Search for the cell housing the specified text and yield its [x, y] center coordinate. 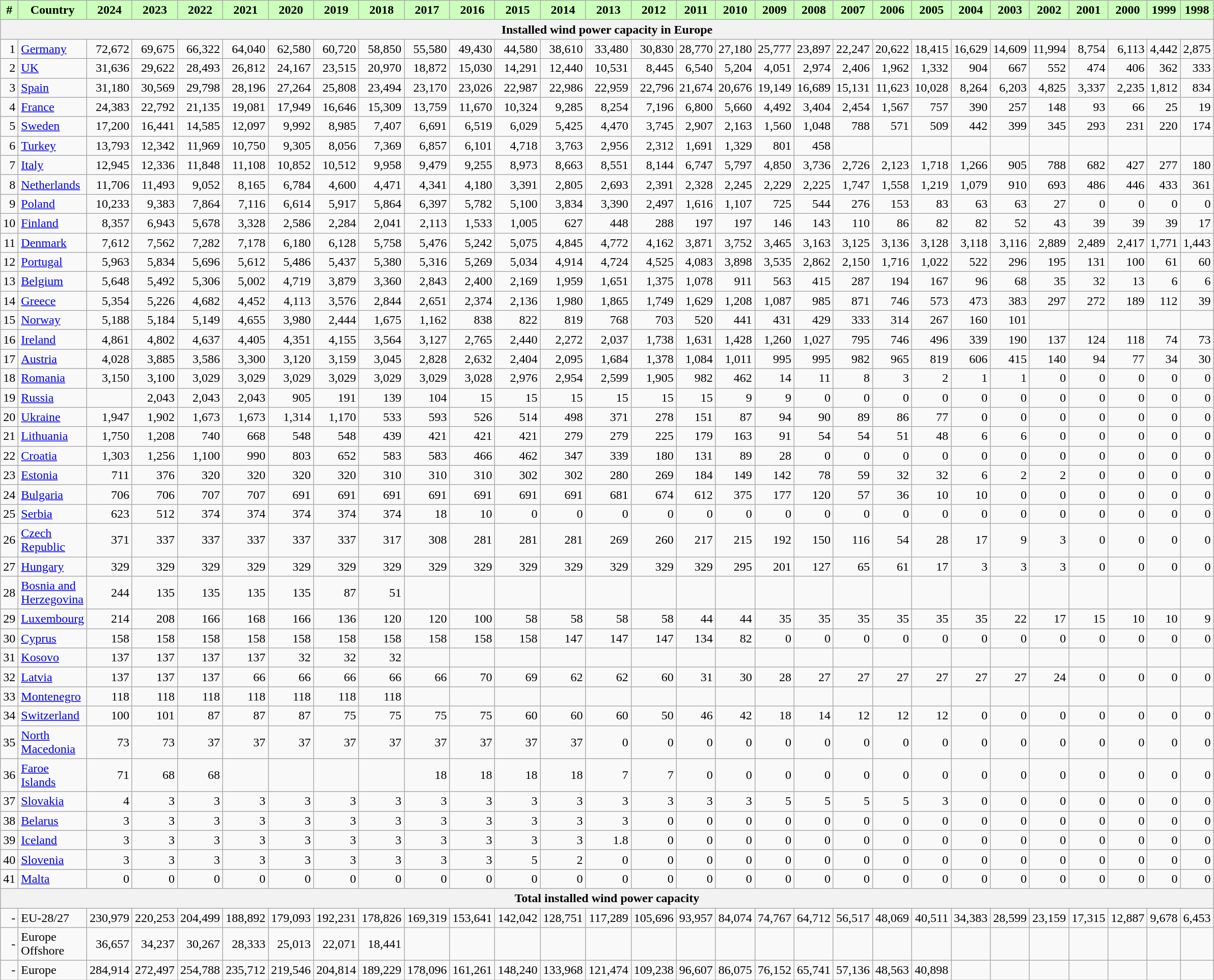
Slovakia [53, 801]
1,716 [892, 262]
5,486 [291, 262]
277 [1164, 165]
910 [1010, 184]
13,759 [427, 107]
272,497 [155, 970]
2017 [427, 10]
31,180 [109, 88]
21,674 [696, 88]
6,453 [1197, 918]
25,013 [291, 944]
693 [1049, 184]
5,696 [201, 262]
9,383 [155, 204]
4,655 [245, 320]
512 [155, 514]
190 [1010, 340]
74,767 [774, 918]
Ireland [53, 340]
Italy [53, 165]
2012 [654, 10]
151 [696, 417]
2,497 [654, 204]
184 [696, 475]
834 [1197, 88]
41 [9, 879]
2001 [1089, 10]
627 [563, 223]
60,720 [336, 49]
1,375 [654, 282]
496 [932, 340]
8,445 [654, 68]
33,480 [608, 49]
19,081 [245, 107]
230,979 [109, 918]
22,792 [155, 107]
21 [9, 436]
4,341 [427, 184]
3,745 [654, 126]
Belgium [53, 282]
7,178 [245, 243]
2,586 [291, 223]
204,814 [336, 970]
682 [1089, 165]
231 [1127, 126]
192 [774, 540]
EU-28/27 [53, 918]
6,614 [291, 204]
2,440 [517, 340]
179 [696, 436]
347 [563, 456]
4,351 [291, 340]
606 [971, 359]
Kosovo [53, 658]
1,558 [892, 184]
5,184 [155, 320]
29 [9, 619]
8,357 [109, 223]
Total installed wind power capacity [607, 898]
11,493 [155, 184]
65,741 [814, 970]
4,471 [382, 184]
23,170 [427, 88]
4,719 [291, 282]
40,511 [932, 918]
90 [814, 417]
2,225 [814, 184]
192,231 [336, 918]
838 [473, 320]
220 [1164, 126]
2,391 [654, 184]
498 [563, 417]
4,028 [109, 359]
Cyprus [53, 638]
297 [1049, 301]
UK [53, 68]
15,030 [473, 68]
448 [608, 223]
4,525 [654, 262]
1998 [1197, 10]
376 [155, 475]
1,905 [654, 378]
5,437 [336, 262]
27,264 [291, 88]
Luxembourg [53, 619]
Serbia [53, 514]
1,256 [155, 456]
1,107 [735, 204]
2020 [291, 10]
178,826 [382, 918]
2005 [932, 10]
168 [245, 619]
30,830 [654, 49]
214 [109, 619]
2,726 [852, 165]
Portugal [53, 262]
2018 [382, 10]
296 [1010, 262]
623 [109, 514]
5,917 [336, 204]
6,101 [473, 146]
Ukraine [53, 417]
431 [774, 320]
9,678 [1164, 918]
179,093 [291, 918]
2,284 [336, 223]
257 [1010, 107]
7,612 [109, 243]
4,682 [201, 301]
17,949 [291, 107]
2,406 [852, 68]
14,585 [201, 126]
110 [852, 223]
31,636 [109, 68]
109,238 [654, 970]
194 [892, 282]
668 [245, 436]
1,428 [735, 340]
217 [696, 540]
33 [9, 696]
3,360 [382, 282]
96,607 [696, 970]
3,125 [852, 243]
3,391 [517, 184]
2,974 [814, 68]
13,793 [109, 146]
46 [696, 716]
Belarus [53, 821]
6,691 [427, 126]
64,040 [245, 49]
757 [932, 107]
93,957 [696, 918]
Bulgaria [53, 494]
4,914 [563, 262]
Russia [53, 398]
466 [473, 456]
9,479 [427, 165]
116 [852, 540]
Europe Offshore [53, 944]
84,074 [735, 918]
278 [654, 417]
1,022 [932, 262]
8,663 [563, 165]
Spain [53, 88]
3,136 [892, 243]
244 [109, 593]
201 [774, 567]
526 [473, 417]
69,675 [155, 49]
96 [971, 282]
533 [382, 417]
8,551 [608, 165]
1,651 [608, 282]
5,100 [517, 204]
985 [814, 301]
911 [735, 282]
2,954 [563, 378]
288 [654, 223]
573 [932, 301]
69 [517, 677]
2,374 [473, 301]
44,580 [517, 49]
11,848 [201, 165]
383 [1010, 301]
3,871 [696, 243]
3,576 [336, 301]
1,738 [654, 340]
2,454 [852, 107]
1,005 [517, 223]
19,149 [774, 88]
204,499 [201, 918]
2,805 [563, 184]
8,754 [1089, 49]
4,452 [245, 301]
295 [735, 567]
215 [735, 540]
36,657 [109, 944]
2009 [774, 10]
Czech Republic [53, 540]
22,987 [517, 88]
20,970 [382, 68]
1,378 [654, 359]
15,309 [382, 107]
22,071 [336, 944]
429 [814, 320]
124 [1089, 340]
143 [814, 223]
18,872 [427, 68]
5,648 [109, 282]
254,788 [201, 970]
11,706 [109, 184]
169,319 [427, 918]
3,885 [155, 359]
195 [1049, 262]
Denmark [53, 243]
406 [1127, 68]
2021 [245, 10]
1,684 [608, 359]
38,610 [563, 49]
10,028 [932, 88]
681 [608, 494]
2,041 [382, 223]
361 [1197, 184]
9,285 [563, 107]
458 [814, 146]
148,240 [517, 970]
2,163 [735, 126]
139 [382, 398]
2022 [201, 10]
2014 [563, 10]
3,118 [971, 243]
3,752 [735, 243]
1,749 [654, 301]
4,724 [608, 262]
11,623 [892, 88]
3,763 [563, 146]
Montenegro [53, 696]
23,494 [382, 88]
552 [1049, 68]
1,959 [563, 282]
1,691 [696, 146]
1,219 [932, 184]
25,808 [336, 88]
16 [9, 340]
43 [1049, 223]
5,476 [427, 243]
29,798 [201, 88]
509 [932, 126]
178,096 [427, 970]
Croatia [53, 456]
153,641 [473, 918]
427 [1127, 165]
Germany [53, 49]
Sweden [53, 126]
1,947 [109, 417]
3,045 [382, 359]
1,750 [109, 436]
1,980 [563, 301]
5,269 [473, 262]
3,337 [1089, 88]
3,980 [291, 320]
7,196 [654, 107]
France [53, 107]
2016 [473, 10]
2,037 [608, 340]
Netherlands [53, 184]
5,492 [155, 282]
9,958 [382, 165]
433 [1164, 184]
6,029 [517, 126]
11,994 [1049, 49]
1,078 [696, 282]
593 [427, 417]
965 [892, 359]
Switzerland [53, 716]
58,850 [382, 49]
4,051 [774, 68]
1,084 [696, 359]
Romania [53, 378]
12,887 [1127, 918]
287 [852, 282]
22,986 [563, 88]
2,136 [517, 301]
72,672 [109, 49]
10,512 [336, 165]
83 [932, 204]
5,204 [735, 68]
1,170 [336, 417]
3,404 [814, 107]
563 [774, 282]
2,272 [563, 340]
1,567 [892, 107]
117,289 [608, 918]
29,622 [155, 68]
23,159 [1049, 918]
571 [892, 126]
1,260 [774, 340]
127 [814, 567]
1,771 [1164, 243]
667 [1010, 68]
3,736 [814, 165]
5,864 [382, 204]
Europe [53, 970]
30,569 [155, 88]
Iceland [53, 840]
2008 [814, 10]
4,162 [654, 243]
4,405 [245, 340]
1,560 [774, 126]
4,845 [563, 243]
188,892 [245, 918]
2003 [1010, 10]
2,765 [473, 340]
55,580 [427, 49]
5,797 [735, 165]
174 [1197, 126]
189,229 [382, 970]
6,180 [291, 243]
3,834 [563, 204]
473 [971, 301]
5,034 [517, 262]
121,474 [608, 970]
Latvia [53, 677]
112 [1164, 301]
20,676 [735, 88]
375 [735, 494]
50 [654, 716]
8,254 [608, 107]
1,629 [696, 301]
1,443 [1197, 243]
871 [852, 301]
30,267 [201, 944]
22,796 [654, 88]
149 [735, 475]
2002 [1049, 10]
10,750 [245, 146]
990 [245, 456]
2,400 [473, 282]
2,693 [608, 184]
3,586 [201, 359]
10,531 [608, 68]
3,116 [1010, 243]
208 [155, 619]
1,100 [201, 456]
2007 [852, 10]
5,149 [201, 320]
11,969 [201, 146]
Hungary [53, 567]
2,844 [382, 301]
167 [932, 282]
2011 [696, 10]
3,535 [774, 262]
8,973 [517, 165]
1,675 [382, 320]
2,123 [892, 165]
768 [608, 320]
317 [382, 540]
Turkey [53, 146]
86,075 [735, 970]
3,150 [109, 378]
8,985 [336, 126]
26,812 [245, 68]
5,963 [109, 262]
38 [9, 821]
260 [654, 540]
70 [473, 677]
2,599 [608, 378]
6,800 [696, 107]
2,095 [563, 359]
220,253 [155, 918]
10,324 [517, 107]
5,188 [109, 320]
71 [109, 775]
3,028 [473, 378]
1,812 [1164, 88]
3,898 [735, 262]
4,113 [291, 301]
Malta [53, 879]
142,042 [517, 918]
711 [109, 475]
17,200 [109, 126]
6,747 [696, 165]
225 [654, 436]
Norway [53, 320]
20,622 [892, 49]
93 [1089, 107]
5,678 [201, 223]
Slovenia [53, 859]
4,180 [473, 184]
6,943 [155, 223]
22,959 [608, 88]
446 [1127, 184]
3,100 [155, 378]
5,075 [517, 243]
3,300 [245, 359]
59 [852, 475]
2,651 [427, 301]
7,116 [245, 204]
276 [852, 204]
441 [735, 320]
Finland [53, 223]
23 [9, 475]
399 [1010, 126]
2,229 [774, 184]
674 [654, 494]
128,751 [563, 918]
2019 [336, 10]
6,128 [336, 243]
1,962 [892, 68]
2,417 [1127, 243]
10,233 [109, 204]
1,329 [735, 146]
57,136 [852, 970]
11,670 [473, 107]
8,056 [336, 146]
2,113 [427, 223]
5,316 [427, 262]
8,165 [245, 184]
25,777 [774, 49]
6,540 [696, 68]
6,113 [1127, 49]
544 [814, 204]
3,879 [336, 282]
1,747 [852, 184]
40 [9, 859]
1,266 [971, 165]
2,956 [608, 146]
5,758 [382, 243]
5,002 [245, 282]
2024 [109, 10]
4,442 [1164, 49]
219,546 [291, 970]
5,306 [201, 282]
2,328 [696, 184]
27,180 [735, 49]
272 [1089, 301]
5,354 [109, 301]
2,404 [517, 359]
28,599 [1010, 918]
2015 [517, 10]
Lithuania [53, 436]
189 [1127, 301]
822 [517, 320]
191 [336, 398]
2013 [608, 10]
7,562 [155, 243]
4,470 [608, 126]
12,440 [563, 68]
1,718 [932, 165]
293 [1089, 126]
12,336 [155, 165]
1,902 [155, 417]
2,245 [735, 184]
4,155 [336, 340]
9,992 [291, 126]
3,127 [427, 340]
2,907 [696, 126]
1,303 [109, 456]
1.8 [608, 840]
Installed wind power capacity in Europe [607, 30]
390 [971, 107]
1999 [1164, 10]
North Macedonia [53, 742]
2,632 [473, 359]
74 [1164, 340]
308 [427, 540]
34,383 [971, 918]
26 [9, 540]
23,515 [336, 68]
3,120 [291, 359]
160 [971, 320]
4,850 [774, 165]
6,784 [291, 184]
7,369 [382, 146]
22,247 [852, 49]
5,782 [473, 204]
Country [53, 10]
65 [852, 567]
21,135 [201, 107]
474 [1089, 68]
2,150 [852, 262]
7,864 [201, 204]
78 [814, 475]
140 [1049, 359]
Estonia [53, 475]
1,533 [473, 223]
520 [696, 320]
10,852 [291, 165]
2,976 [517, 378]
20 [9, 417]
Greece [53, 301]
362 [1164, 68]
280 [608, 475]
1,332 [932, 68]
52 [1010, 223]
345 [1049, 126]
136 [336, 619]
18,415 [932, 49]
28,196 [245, 88]
267 [932, 320]
163 [735, 436]
2,875 [1197, 49]
57 [852, 494]
146 [774, 223]
42 [735, 716]
1,048 [814, 126]
1,616 [696, 204]
14,609 [1010, 49]
514 [517, 417]
148 [1049, 107]
6,203 [1010, 88]
15,131 [852, 88]
652 [336, 456]
14,291 [517, 68]
16,646 [336, 107]
16,629 [971, 49]
91 [774, 436]
150 [814, 540]
703 [654, 320]
3,465 [774, 243]
7,407 [382, 126]
2,444 [336, 320]
17,315 [1089, 918]
1,087 [774, 301]
1,162 [427, 320]
48,069 [892, 918]
1,314 [291, 417]
142 [774, 475]
1,865 [608, 301]
9,305 [291, 146]
40,898 [932, 970]
12,342 [155, 146]
2,235 [1127, 88]
904 [971, 68]
12,945 [109, 165]
6,519 [473, 126]
612 [696, 494]
56,517 [852, 918]
7,282 [201, 243]
62,580 [291, 49]
23,026 [473, 88]
11,108 [245, 165]
3,128 [932, 243]
28,333 [245, 944]
16,689 [814, 88]
2,828 [427, 359]
2,862 [814, 262]
4,861 [109, 340]
235,712 [245, 970]
Austria [53, 359]
16,441 [155, 126]
Poland [53, 204]
4,083 [696, 262]
3,328 [245, 223]
803 [291, 456]
486 [1089, 184]
9,255 [473, 165]
1,631 [696, 340]
Faroe Islands [53, 775]
6,397 [427, 204]
5,425 [563, 126]
4,637 [201, 340]
2023 [155, 10]
9,052 [201, 184]
23,897 [814, 49]
177 [774, 494]
2000 [1127, 10]
8,264 [971, 88]
2,169 [517, 282]
66,322 [201, 49]
2006 [892, 10]
5,242 [473, 243]
439 [382, 436]
5,226 [155, 301]
2,312 [654, 146]
105,696 [654, 918]
Bosnia and Herzegovina [53, 593]
5,660 [735, 107]
1,011 [735, 359]
314 [892, 320]
28,493 [201, 68]
49,430 [473, 49]
442 [971, 126]
522 [971, 262]
28,770 [696, 49]
24,383 [109, 107]
2004 [971, 10]
134 [696, 638]
801 [774, 146]
4,492 [774, 107]
2,843 [427, 282]
4,825 [1049, 88]
8,144 [654, 165]
76,152 [774, 970]
48 [932, 436]
5,834 [155, 262]
284,914 [109, 970]
104 [427, 398]
1,079 [971, 184]
# [9, 10]
3,163 [814, 243]
740 [201, 436]
4,772 [608, 243]
161,261 [473, 970]
18,441 [382, 944]
5,612 [245, 262]
2,489 [1089, 243]
2,889 [1049, 243]
3,564 [382, 340]
5,380 [382, 262]
4,600 [336, 184]
24,167 [291, 68]
3,390 [608, 204]
48,563 [892, 970]
3,159 [336, 359]
12,097 [245, 126]
34,237 [155, 944]
6,857 [427, 146]
2010 [735, 10]
4,718 [517, 146]
795 [852, 340]
4,802 [155, 340]
133,968 [563, 970]
1,027 [814, 340]
725 [774, 204]
153 [892, 204]
64,712 [814, 918]
